Scan for the cell matching the given text and deliver its [X, Y] coordinate at center. 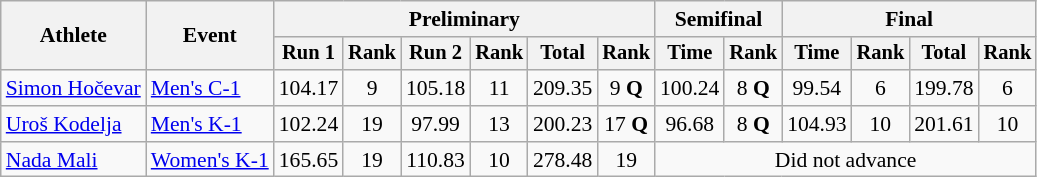
19 [372, 124]
97.99 [436, 124]
17 Q [626, 124]
209.35 [562, 88]
Preliminary [464, 19]
13 [499, 124]
11 [499, 88]
Simon Hočevar [74, 88]
105.18 [436, 88]
9 Q [626, 88]
Run 1 [308, 54]
Final [909, 19]
104.17 [308, 88]
Uroš Kodelja [74, 124]
201.61 [944, 124]
99.54 [816, 88]
102.24 [308, 124]
Semifinal [718, 19]
200.23 [562, 124]
Athlete [74, 36]
Men's K-1 [210, 124]
199.78 [944, 88]
Event [210, 36]
100.24 [690, 88]
Run 2 [436, 54]
9 [372, 88]
Men's C-1 [210, 88]
96.68 [690, 124]
104.93 [816, 124]
